Output the [X, Y] coordinate of the center of the cell containing the given text.  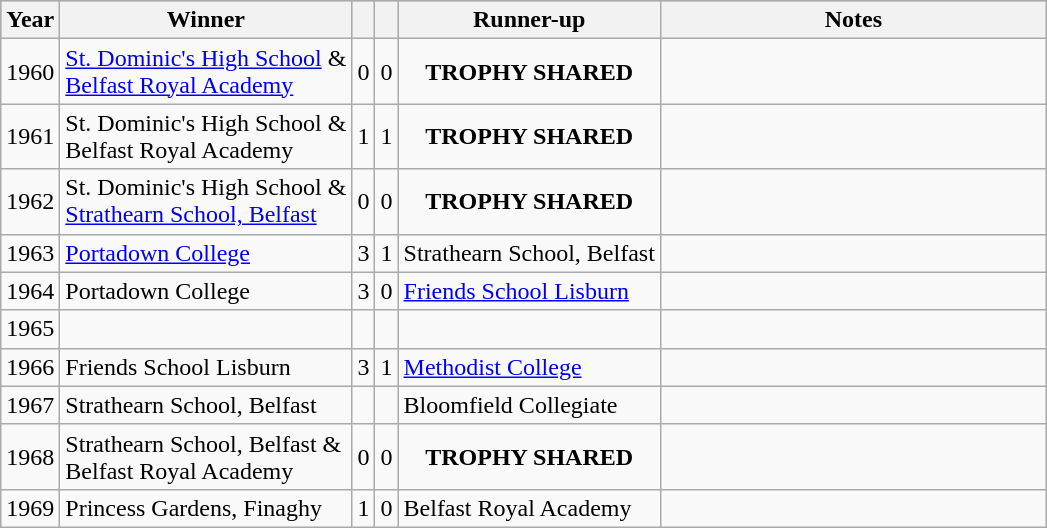
St. Dominic's High School &Strathearn School, Belfast [206, 202]
Princess Gardens, Finaghy [206, 508]
Strathearn School, Belfast &Belfast Royal Academy [206, 456]
1969 [30, 508]
1964 [30, 291]
1968 [30, 456]
Methodist College [529, 367]
1962 [30, 202]
1961 [30, 136]
1963 [30, 253]
1966 [30, 367]
1960 [30, 72]
Notes [853, 20]
Belfast Royal Academy [529, 508]
1965 [30, 329]
Winner [206, 20]
Bloomfield Collegiate [529, 405]
Runner-up [529, 20]
1967 [30, 405]
Year [30, 20]
